Identify which cell holds the provided text, then report its [x, y] central coordinate. 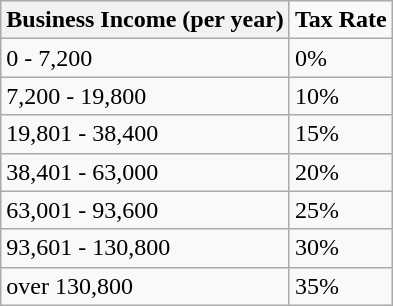
30% [340, 248]
35% [340, 286]
7,200 - 19,800 [146, 96]
Tax Rate [340, 20]
10% [340, 96]
20% [340, 172]
0 - 7,200 [146, 58]
0% [340, 58]
63,001 - 93,600 [146, 210]
38,401 - 63,000 [146, 172]
25% [340, 210]
19,801 - 38,400 [146, 134]
93,601 - 130,800 [146, 248]
over 130,800 [146, 286]
Business Income (per year) [146, 20]
15% [340, 134]
